Capture the cell that displays the provided text and extract its (x, y) central coordinate. 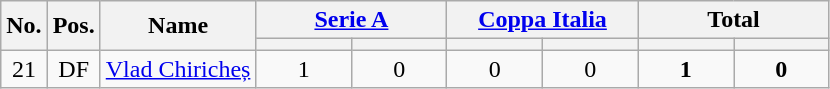
21 (24, 69)
No. (24, 26)
Coppa Italia (542, 20)
DF (74, 69)
Total (734, 20)
Vlad Chiricheș (178, 69)
Name (178, 26)
Pos. (74, 26)
Serie A (352, 20)
